Extract the [x, y] coordinate from the center of the cell holding the provided text.  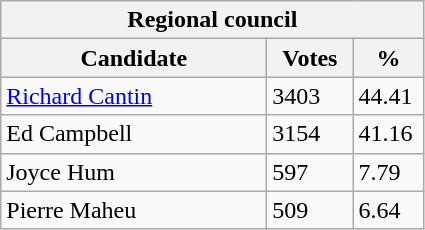
7.79 [388, 172]
6.64 [388, 210]
44.41 [388, 96]
Ed Campbell [134, 134]
Pierre Maheu [134, 210]
3403 [310, 96]
3154 [310, 134]
Joyce Hum [134, 172]
509 [310, 210]
Candidate [134, 58]
Regional council [212, 20]
% [388, 58]
597 [310, 172]
41.16 [388, 134]
Richard Cantin [134, 96]
Votes [310, 58]
